Search for the cell housing the specified text and yield its (x, y) center coordinate. 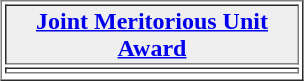
Joint Meritorious Unit Award (152, 34)
